Extract the (X, Y) coordinate from the center of the cell holding the provided text.  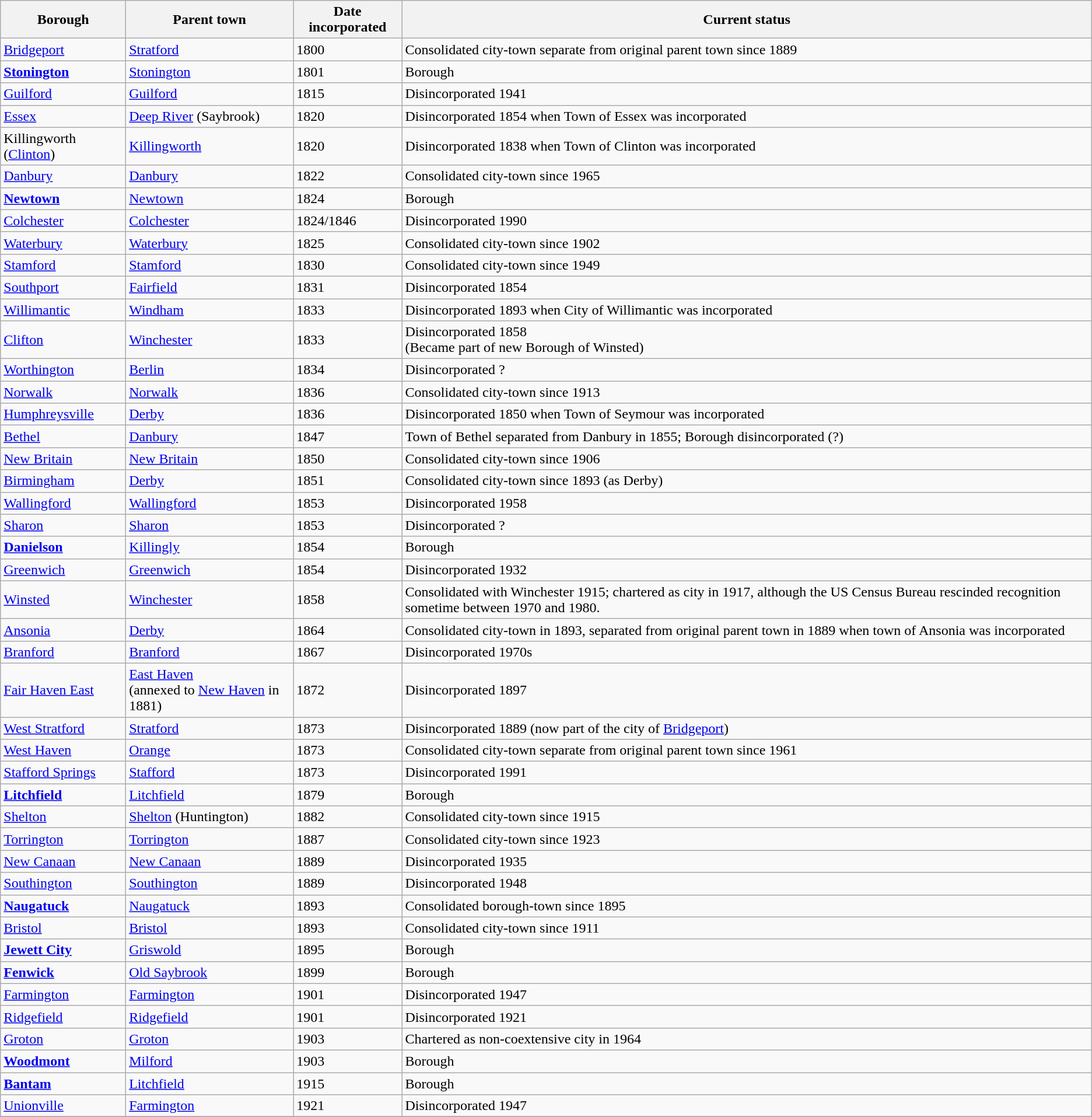
West Stratford (63, 728)
Birmingham (63, 481)
1824/1846 (348, 221)
Town of Bethel separated from Danbury in 1855; Borough disincorporated (?) (747, 437)
Jewett City (63, 950)
Parent town (210, 20)
Consolidated city-town since 1913 (747, 392)
Shelton (63, 817)
1801 (348, 72)
1915 (348, 1084)
Disincorporated 1854 when Town of Essex was incorporated (747, 116)
Shelton (Huntington) (210, 817)
1867 (348, 652)
1830 (348, 265)
Woodmont (63, 1061)
Fair Haven East (63, 690)
East Haven(annexed to New Haven in 1881) (210, 690)
Consolidated city-town separate from original parent town since 1961 (747, 751)
Consolidated city-town since 1915 (747, 817)
Consolidated city-town since 1906 (747, 459)
1879 (348, 795)
Consolidated with Winchester 1915; chartered as city in 1917, although the US Census Bureau rescinded recognition sometime between 1970 and 1980. (747, 600)
1895 (348, 950)
Disincorporated 1838 when Town of Clinton was incorporated (747, 146)
1831 (348, 287)
Consolidated city-town separate from original parent town since 1889 (747, 50)
Disincorporated 1948 (747, 884)
1864 (348, 630)
Disincorporated 1893 when City of Willimantic was incorporated (747, 310)
Fenwick (63, 972)
1872 (348, 690)
Killingworth (210, 146)
Chartered as non-coextensive city in 1964 (747, 1039)
Consolidated city-town since 1902 (747, 243)
1825 (348, 243)
1800 (348, 50)
Consolidated city-town since 1893 (as Derby) (747, 481)
1824 (348, 198)
1815 (348, 94)
Unionville (63, 1106)
1850 (348, 459)
Consolidated city-town since 1965 (747, 176)
Disincorporated 1991 (747, 773)
Fairfield (210, 287)
1858 (348, 600)
Danielson (63, 547)
1822 (348, 176)
Consolidated city-town since 1949 (747, 265)
Consolidated city-town in 1893, separated from original parent town in 1889 when town of Ansonia was incorporated (747, 630)
Disincorporated 1970s (747, 652)
Southport (63, 287)
Deep River (Saybrook) (210, 116)
Berlin (210, 370)
1899 (348, 972)
Essex (63, 116)
1882 (348, 817)
Windham (210, 310)
Consolidated city-town since 1911 (747, 928)
Bantam (63, 1084)
Disincorporated 1897 (747, 690)
Consolidated city-town since 1923 (747, 839)
Stafford Springs (63, 773)
Ansonia (63, 630)
Disincorporated 1935 (747, 861)
Bridgeport (63, 50)
Old Saybrook (210, 972)
Consolidated borough-town since 1895 (747, 906)
Disincorporated 1854 (747, 287)
Milford (210, 1061)
Willimantic (63, 310)
Disincorporated 1858(Became part of new Borough of Winsted) (747, 340)
Disincorporated 1958 (747, 503)
Date incorporated (348, 20)
Orange (210, 751)
West Haven (63, 751)
Humphreysville (63, 414)
Disincorporated 1850 when Town of Seymour was incorporated (747, 414)
Clifton (63, 340)
Current status (747, 20)
Killingly (210, 547)
1921 (348, 1106)
Disincorporated 1941 (747, 94)
Bethel (63, 437)
Disincorporated 1990 (747, 221)
1887 (348, 839)
Stafford (210, 773)
Griswold (210, 950)
Winsted (63, 600)
1847 (348, 437)
1851 (348, 481)
Killingworth (Clinton) (63, 146)
Disincorporated 1921 (747, 1017)
Worthington (63, 370)
Disincorporated 1889 (now part of the city of Bridgeport) (747, 728)
Disincorporated 1932 (747, 570)
1834 (348, 370)
